Search for the cell housing the specified text and yield its [X, Y] center coordinate. 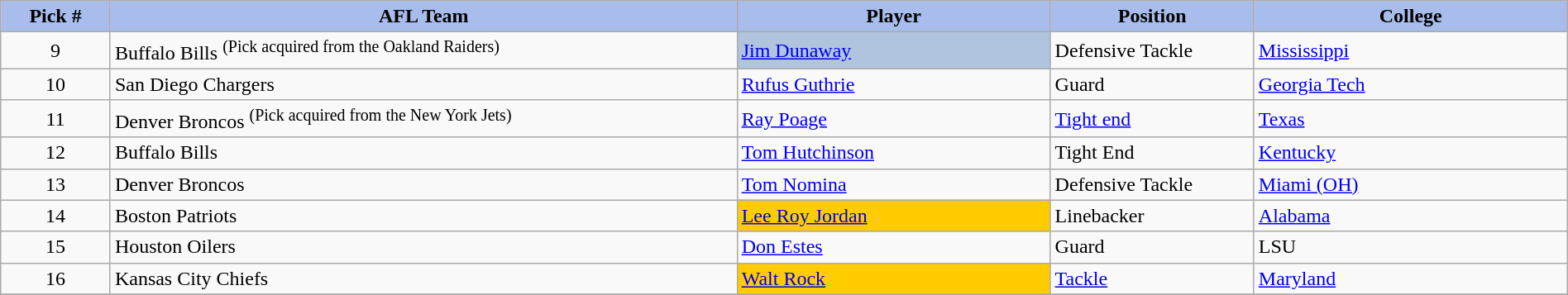
Alabama [1411, 216]
LSU [1411, 247]
Miami (OH) [1411, 184]
12 [56, 153]
Tom Hutchinson [893, 153]
Player [893, 17]
AFL Team [423, 17]
Denver Broncos (Pick acquired from the New York Jets) [423, 119]
Pick # [56, 17]
Maryland [1411, 278]
Mississippi [1411, 51]
Kansas City Chiefs [423, 278]
Tackle [1152, 278]
Linebacker [1152, 216]
Rufus Guthrie [893, 84]
15 [56, 247]
Ray Poage [893, 119]
San Diego Chargers [423, 84]
Tight end [1152, 119]
Tight End [1152, 153]
16 [56, 278]
Denver Broncos [423, 184]
Houston Oilers [423, 247]
College [1411, 17]
11 [56, 119]
14 [56, 216]
9 [56, 51]
Texas [1411, 119]
Buffalo Bills [423, 153]
Position [1152, 17]
10 [56, 84]
Lee Roy Jordan [893, 216]
Tom Nomina [893, 184]
Walt Rock [893, 278]
Don Estes [893, 247]
Buffalo Bills (Pick acquired from the Oakland Raiders) [423, 51]
Jim Dunaway [893, 51]
13 [56, 184]
Georgia Tech [1411, 84]
Boston Patriots [423, 216]
Kentucky [1411, 153]
